Search for the cell housing the specified text and yield its [x, y] center coordinate. 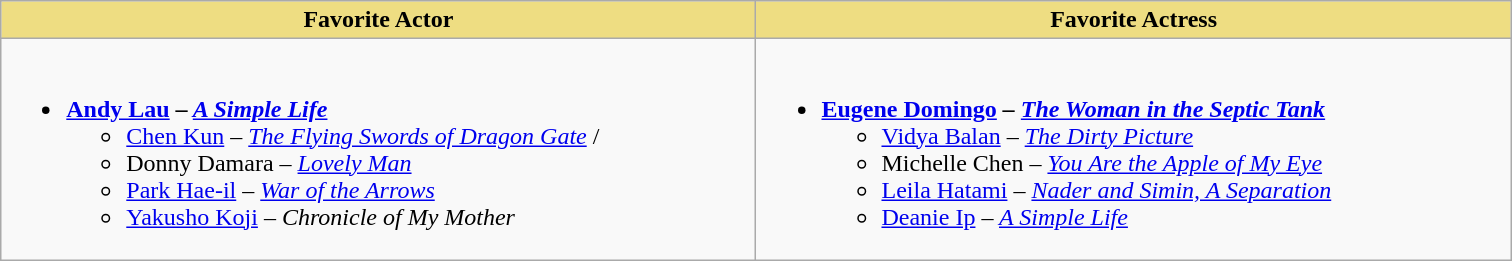
Favorite Actress [1134, 20]
Favorite Actor [378, 20]
